Provide the (X, Y) coordinate of the cell's center where the given text is located.  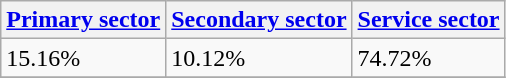
Service sector (428, 20)
10.12% (259, 58)
15.16% (84, 58)
Primary sector (84, 20)
74.72% (428, 58)
Secondary sector (259, 20)
